Find where the given text appears and provide that cell's center as [X, Y] coordinate. 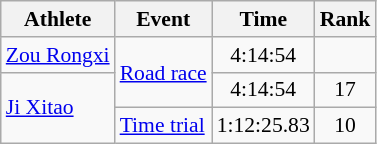
Time trial [164, 126]
1:12:25.83 [264, 126]
Rank [346, 19]
Athlete [58, 19]
Time [264, 19]
Road race [164, 72]
Event [164, 19]
Ji Xitao [58, 108]
Zou Rongxi [58, 55]
17 [346, 90]
10 [346, 126]
